Output the (x, y) coordinate of the center of the cell containing the given text.  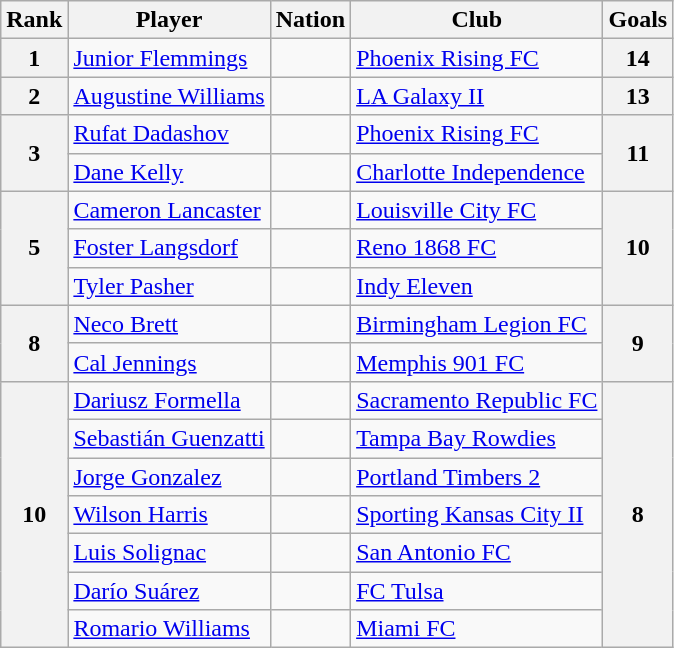
Miami FC (477, 629)
Memphis 901 FC (477, 362)
Luis Solignac (169, 553)
Portland Timbers 2 (477, 477)
Indy Eleven (477, 286)
14 (638, 58)
Sporting Kansas City II (477, 515)
1 (34, 58)
San Antonio FC (477, 553)
Nation (310, 20)
Cameron Lancaster (169, 210)
Birmingham Legion FC (477, 324)
LA Galaxy II (477, 96)
Foster Langsdorf (169, 248)
Cal Jennings (169, 362)
2 (34, 96)
11 (638, 153)
Tampa Bay Rowdies (477, 438)
Neco Brett (169, 324)
Dane Kelly (169, 172)
Sebastián Guenzatti (169, 438)
Sacramento Republic FC (477, 400)
Rank (34, 20)
Darío Suárez (169, 591)
Dariusz Formella (169, 400)
FC Tulsa (477, 591)
Augustine Williams (169, 96)
5 (34, 248)
Wilson Harris (169, 515)
Club (477, 20)
Player (169, 20)
Jorge Gonzalez (169, 477)
13 (638, 96)
Romario Williams (169, 629)
Reno 1868 FC (477, 248)
Goals (638, 20)
Charlotte Independence (477, 172)
Rufat Dadashov (169, 134)
3 (34, 153)
Junior Flemmings (169, 58)
Tyler Pasher (169, 286)
9 (638, 343)
Louisville City FC (477, 210)
